For the text-containing cell, return its midpoint in (X, Y) coordinate format. 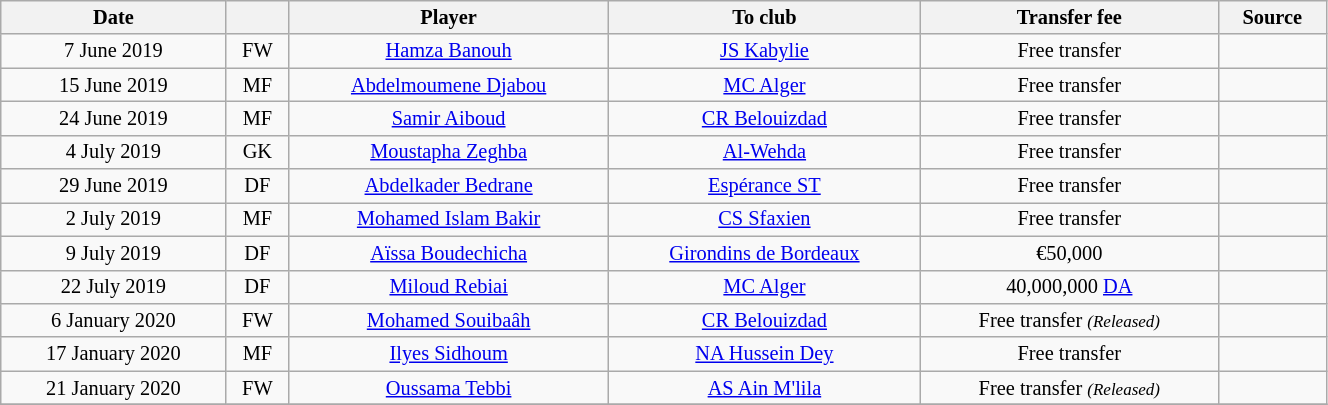
NA Hussein Dey (765, 354)
Moustapha Zeghba (449, 152)
Ilyes Sidhoum (449, 354)
GK (258, 152)
CS Sfaxien (765, 219)
Date (114, 17)
6 January 2020 (114, 320)
AS Ain M'lila (765, 388)
29 June 2019 (114, 186)
Mohamed Souibaâh (449, 320)
Aïssa Boudechicha (449, 253)
Oussama Tebbi (449, 388)
40,000,000 DA (1069, 287)
4 July 2019 (114, 152)
Source (1272, 17)
Player (449, 17)
Miloud Rebiai (449, 287)
22 July 2019 (114, 287)
15 June 2019 (114, 85)
Girondins de Bordeaux (765, 253)
To club (765, 17)
Transfer fee (1069, 17)
17 January 2020 (114, 354)
9 July 2019 (114, 253)
21 January 2020 (114, 388)
Samir Aiboud (449, 118)
2 July 2019 (114, 219)
7 June 2019 (114, 51)
Abdelkader Bedrane (449, 186)
Abdelmoumene Djabou (449, 85)
Mohamed Islam Bakir (449, 219)
24 June 2019 (114, 118)
Al-Wehda (765, 152)
Espérance ST (765, 186)
Hamza Banouh (449, 51)
€50,000 (1069, 253)
JS Kabylie (765, 51)
